Determine the [x, y] coordinate at the center of the cell enclosing the given text.  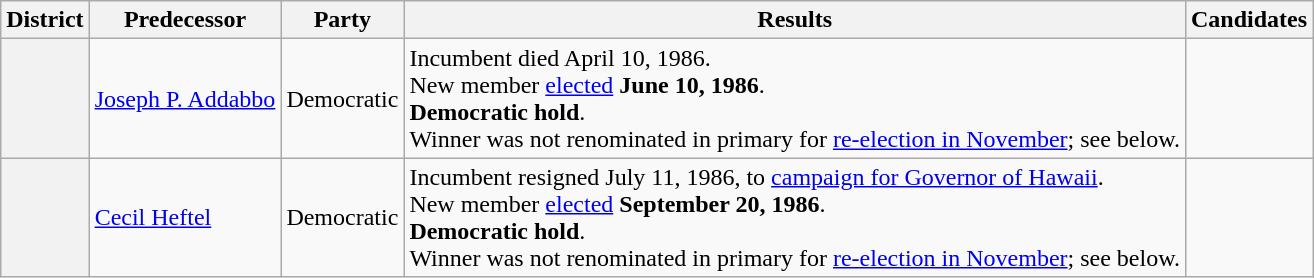
Joseph P. Addabbo [185, 98]
Predecessor [185, 20]
District [45, 20]
Results [795, 20]
Cecil Heftel [185, 218]
Party [342, 20]
Candidates [1248, 20]
